Locate the cell with the specified text and output its [X, Y] center coordinate. 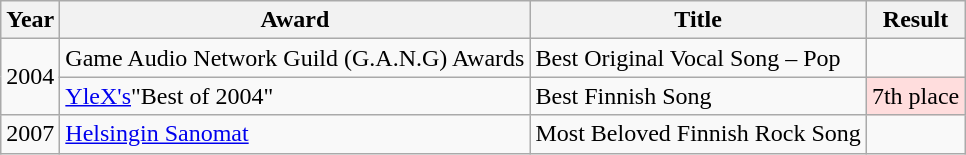
YleX's"Best of 2004" [295, 96]
2004 [30, 77]
Helsingin Sanomat [295, 134]
2007 [30, 134]
Award [295, 20]
Title [698, 20]
Most Beloved Finnish Rock Song [698, 134]
Game Audio Network Guild (G.A.N.G) Awards [295, 58]
Year [30, 20]
Result [915, 20]
7th place [915, 96]
Best Finnish Song [698, 96]
Best Original Vocal Song – Pop [698, 58]
